Identify which cell holds the provided text, then report its [X, Y] central coordinate. 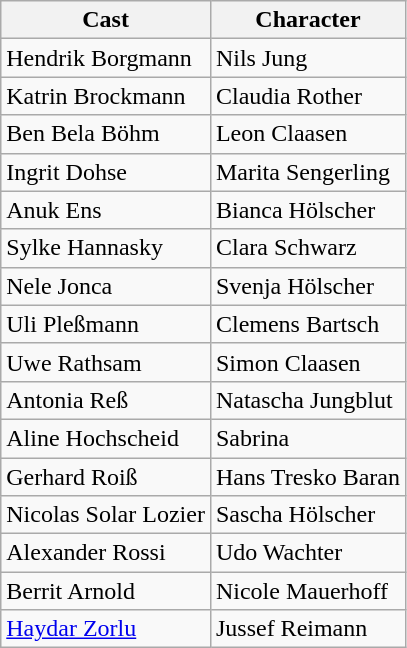
Nils Jung [308, 58]
Jussef Reimann [308, 629]
Hendrik Borgmann [106, 58]
Katrin Brockmann [106, 96]
Hans Tresko Baran [308, 477]
Uli Pleßmann [106, 324]
Anuk Ens [106, 210]
Antonia Reß [106, 400]
Cast [106, 20]
Nele Jonca [106, 286]
Svenja Hölscher [308, 286]
Nicolas Solar Lozier [106, 515]
Haydar Zorlu [106, 629]
Udo Wachter [308, 553]
Bianca Hölscher [308, 210]
Simon Claasen [308, 362]
Leon Claasen [308, 134]
Alexander Rossi [106, 553]
Clemens Bartsch [308, 324]
Nicole Mauerhoff [308, 591]
Sabrina [308, 438]
Uwe Rathsam [106, 362]
Ben Bela Böhm [106, 134]
Sylke Hannasky [106, 248]
Gerhard Roiß [106, 477]
Natascha Jungblut [308, 400]
Ingrit Dohse [106, 172]
Marita Sengerling [308, 172]
Clara Schwarz [308, 248]
Aline Hochscheid [106, 438]
Claudia Rother [308, 96]
Character [308, 20]
Berrit Arnold [106, 591]
Sascha Hölscher [308, 515]
